Return the [x, y] coordinate for the center point of the cell that contains the specified text.  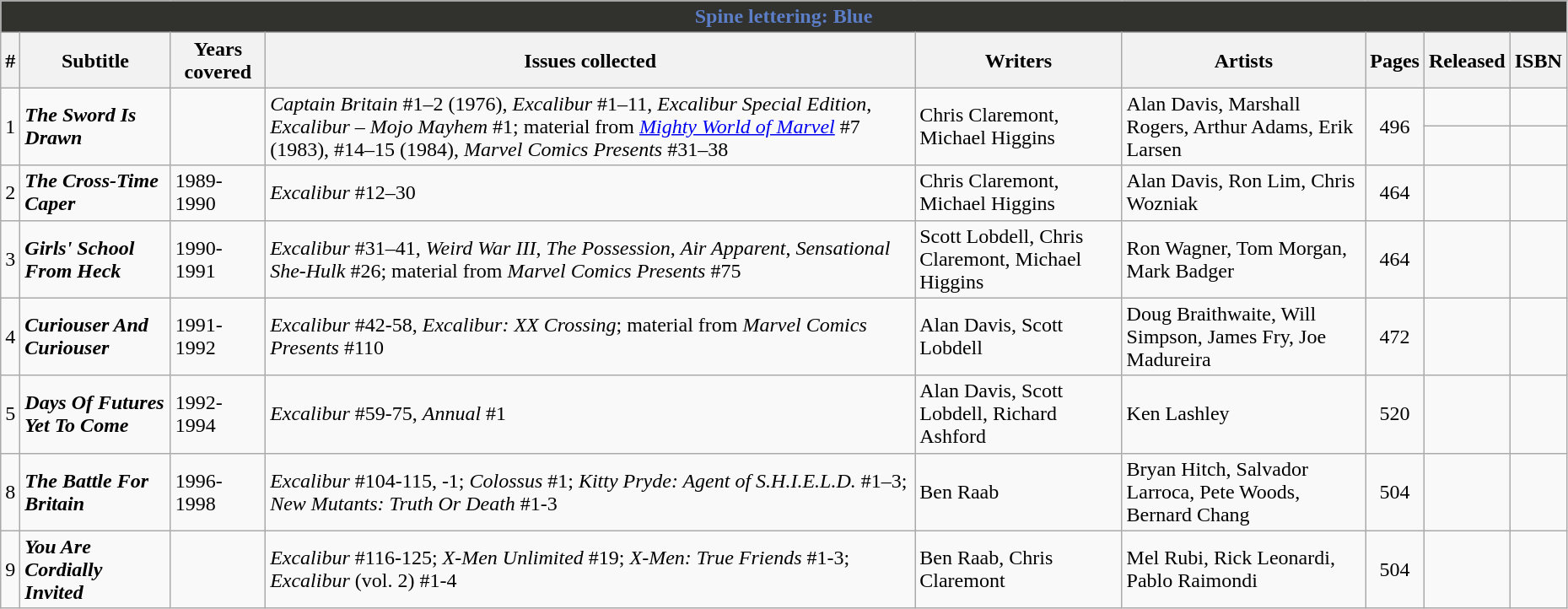
9 [10, 569]
Ben Raab [1019, 492]
2 [10, 192]
Issues collected [590, 61]
Curiouser And Curiouser [95, 337]
Excalibur #59-75, Annual #1 [590, 414]
5 [10, 414]
Ben Raab, Chris Claremont [1019, 569]
4 [10, 337]
The Sword Is Drawn [95, 127]
The Battle For Britain [95, 492]
You Are Cordially Invited [95, 569]
1 [10, 127]
The Cross-Time Caper [95, 192]
Excalibur #42-58, Excalibur: XX Crossing; material from Marvel Comics Presents #110 [590, 337]
Mel Rubi, Rick Leonardi, Pablo Raimondi [1243, 569]
Doug Braithwaite, Will Simpson, James Fry, Joe Madureira [1243, 337]
Artists [1243, 61]
Excalibur #31–41, Weird War III, The Possession, Air Apparent, Sensational She-Hulk #26; material from Marvel Comics Presents #75 [590, 259]
1992-1994 [218, 414]
Alan Davis, Scott Lobdell [1019, 337]
3 [10, 259]
Ron Wagner, Tom Morgan, Mark Badger [1243, 259]
Spine lettering: Blue [784, 17]
Alan Davis, Scott Lobdell, Richard Ashford [1019, 414]
Subtitle [95, 61]
Excalibur #104-115, -1; Colossus #1; Kitty Pryde: Agent of S.H.I.E.L.D. #1–3; New Mutants: Truth Or Death #1-3 [590, 492]
1990-1991 [218, 259]
Writers [1019, 61]
Alan Davis, Marshall Rogers, Arthur Adams, Erik Larsen [1243, 127]
Ken Lashley [1243, 414]
Excalibur #116-125; X-Men Unlimited #19; X-Men: True Friends #1-3; Excalibur (vol. 2) #1-4 [590, 569]
Bryan Hitch, Salvador Larroca, Pete Woods, Bernard Chang [1243, 492]
1991-1992 [218, 337]
Girls' School From Heck [95, 259]
Scott Lobdell, Chris Claremont, Michael Higgins [1019, 259]
Years covered [218, 61]
ISBN [1538, 61]
472 [1395, 337]
Alan Davis, Ron Lim, Chris Wozniak [1243, 192]
# [10, 61]
8 [10, 492]
1996-1998 [218, 492]
496 [1395, 127]
Released [1467, 61]
520 [1395, 414]
Pages [1395, 61]
Days Of Futures Yet To Come [95, 414]
Excalibur #12–30 [590, 192]
1989-1990 [218, 192]
